Pinpoint the cell where the given text exists, returning its (X, Y) midpoint coordinate. 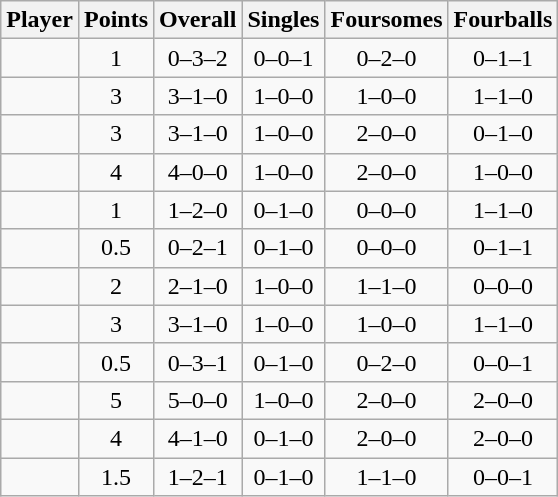
Player (40, 20)
4–0–0 (198, 172)
1.5 (116, 477)
1–2–1 (198, 477)
0–3–1 (198, 362)
5 (116, 400)
2 (116, 286)
Points (116, 20)
4–1–0 (198, 438)
Fourballs (503, 20)
5–0–0 (198, 400)
Singles (284, 20)
0–3–2 (198, 58)
Foursomes (386, 20)
1–2–0 (198, 210)
Overall (198, 20)
0–2–1 (198, 248)
2–1–0 (198, 286)
